Capture the cell that displays the provided text and extract its (X, Y) central coordinate. 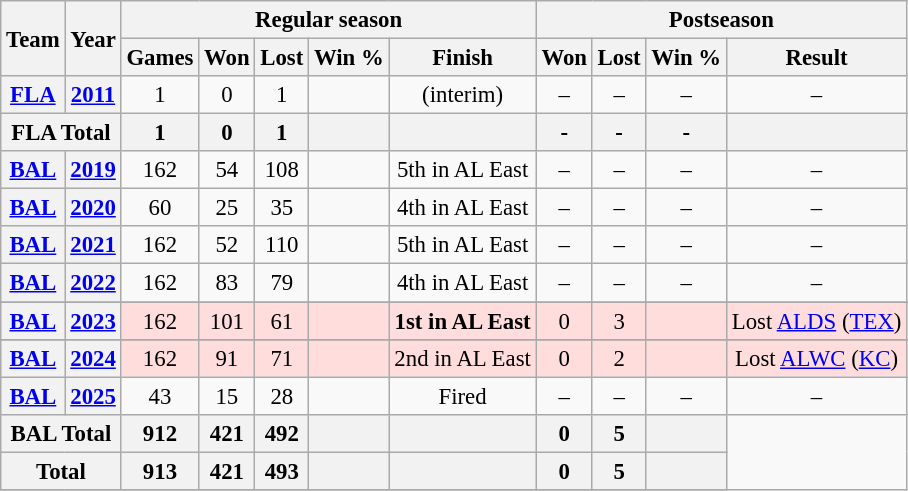
Postseason (722, 20)
912 (160, 433)
2024 (93, 358)
Games (160, 58)
Finish (462, 58)
Result (816, 58)
2 (619, 358)
28 (282, 396)
43 (160, 396)
15 (227, 396)
83 (227, 283)
60 (160, 208)
54 (227, 170)
71 (282, 358)
492 (282, 433)
35 (282, 208)
79 (282, 283)
2023 (93, 321)
Fired (462, 396)
101 (227, 321)
Lost ALWC (KC) (816, 358)
2021 (93, 245)
FLA (33, 95)
25 (227, 208)
2011 (93, 95)
BAL Total (61, 433)
Team (33, 38)
(interim) (462, 95)
913 (160, 471)
61 (282, 321)
2nd in AL East (462, 358)
2020 (93, 208)
2022 (93, 283)
FLA Total (61, 133)
1st in AL East (462, 321)
2025 (93, 396)
110 (282, 245)
3 (619, 321)
108 (282, 170)
2019 (93, 170)
52 (227, 245)
91 (227, 358)
Lost ALDS (TEX) (816, 321)
493 (282, 471)
Regular season (328, 20)
Year (93, 38)
Total (61, 471)
